Identify which cell holds the provided text, then report its (X, Y) central coordinate. 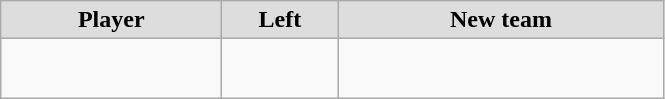
Left (280, 20)
Player (112, 20)
New team (501, 20)
